Return [X, Y] of the center of cell containing provided text 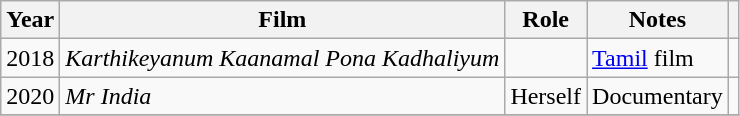
Role [546, 20]
Notes [658, 20]
2020 [30, 96]
Tamil film [658, 58]
2018 [30, 58]
Mr India [282, 96]
Karthikeyanum Kaanamal Pona Kadhaliyum [282, 58]
Year [30, 20]
Film [282, 20]
Documentary [658, 96]
Herself [546, 96]
